Locate the cell with the specified text and output its [x, y] center coordinate. 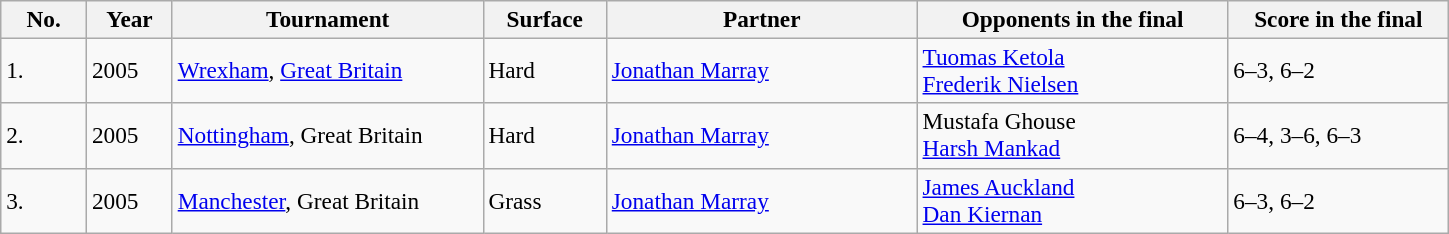
Tuomas Ketola Frederik Nielsen [1072, 70]
Opponents in the final [1072, 19]
James Auckland Dan Kiernan [1072, 200]
Mustafa Ghouse Harsh Mankad [1072, 136]
Wrexham, Great Britain [328, 70]
Manchester, Great Britain [328, 200]
Surface [544, 19]
Grass [544, 200]
Score in the final [1338, 19]
No. [44, 19]
Partner [762, 19]
6–4, 3–6, 6–3 [1338, 136]
Year [130, 19]
2. [44, 136]
Tournament [328, 19]
3. [44, 200]
Nottingham, Great Britain [328, 136]
1. [44, 70]
